Output the [x, y] coordinate of the center of the cell containing the given text.  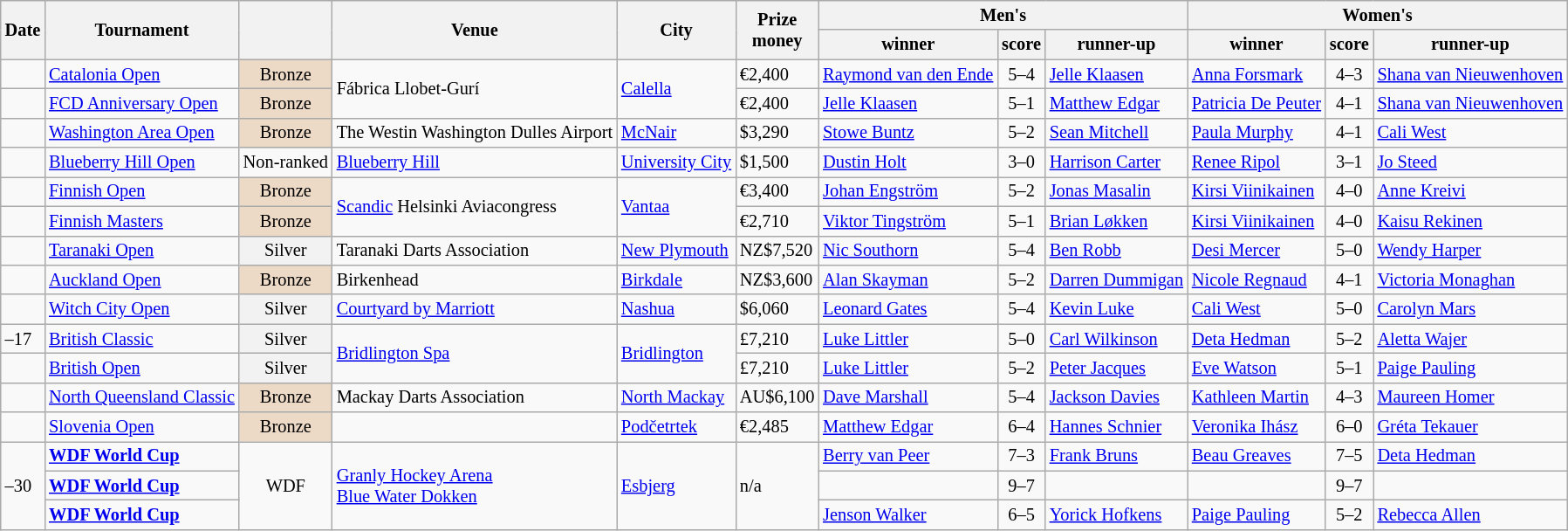
The Westin Washington Dulles Airport [475, 133]
Slovenia Open [141, 427]
Harrison Carter [1117, 162]
Venue [475, 30]
Finnish Masters [141, 221]
3–1 [1349, 162]
Tournament [141, 30]
Nic Southorn [907, 251]
Darren Dummigan [1117, 279]
Hannes Schnier [1117, 427]
Bridlington Spa [475, 353]
Viktor Tingström [907, 221]
Washington Area Open [141, 133]
FCD Anniversary Open [141, 103]
Stowe Buntz [907, 133]
University City [676, 162]
€3,400 [777, 191]
Anna Forsmark [1256, 74]
$3,290 [777, 133]
Jenson Walker [907, 514]
McNair [676, 133]
6–0 [1349, 427]
North Mackay [676, 397]
Brian Løkken [1117, 221]
Ben Robb [1117, 251]
Eve Watson [1256, 368]
Birkenhead [475, 279]
6–4 [1021, 427]
New Plymouth [676, 251]
Carolyn Mars [1471, 309]
Mackay Darts Association [475, 397]
Rebecca Allen [1471, 514]
Jonas Masalin [1117, 191]
Kathleen Martin [1256, 397]
Birkdale [676, 279]
Catalonia Open [141, 74]
Yorick Hofkens [1117, 514]
Johan Engström [907, 191]
Prizemoney [777, 30]
Kevin Luke [1117, 309]
$6,060 [777, 309]
7–3 [1021, 456]
NZ$3,600 [777, 279]
North Queensland Classic [141, 397]
Wendy Harper [1471, 251]
Calella [676, 89]
Blueberry Hill Open [141, 162]
Jo Steed [1471, 162]
–30 [23, 486]
Men's [1003, 15]
Anne Kreivi [1471, 191]
Sean Mitchell [1117, 133]
Granly Hockey ArenaBlue Water Dokken [475, 486]
Podčetrtek [676, 427]
Alan Skayman [907, 279]
WDF [286, 486]
Desi Mercer [1256, 251]
€2,485 [777, 427]
City [676, 30]
Blueberry Hill [475, 162]
Aletta Wajer [1471, 339]
NZ$7,520 [777, 251]
Dustin Holt [907, 162]
Witch City Open [141, 309]
Carl Wilkinson [1117, 339]
Taranaki Darts Association [475, 251]
Auckland Open [141, 279]
Raymond van den Ende [907, 74]
Nashua [676, 309]
Victoria Monaghan [1471, 279]
Nicole Regnaud [1256, 279]
Scandic Helsinki Aviacongress [475, 206]
6–5 [1021, 514]
Vantaa [676, 206]
Date [23, 30]
Patricia De Peuter [1256, 103]
Non-ranked [286, 162]
Courtyard by Marriott [475, 309]
$1,500 [777, 162]
AU$6,100 [777, 397]
Fábrica Llobet-Gurí [475, 89]
Frank Bruns [1117, 456]
British Open [141, 368]
Women's [1377, 15]
Paula Murphy [1256, 133]
Finnish Open [141, 191]
Renee Ripol [1256, 162]
Jackson Davies [1117, 397]
Taranaki Open [141, 251]
€2,710 [777, 221]
Gréta Tekauer [1471, 427]
Esbjerg [676, 486]
Kaisu Rekinen [1471, 221]
Bridlington [676, 353]
3–0 [1021, 162]
n/a [777, 486]
–17 [23, 339]
Veronika Ihász [1256, 427]
Dave Marshall [907, 397]
British Classic [141, 339]
Beau Greaves [1256, 456]
7–5 [1349, 456]
Peter Jacques [1117, 368]
Maureen Homer [1471, 397]
Leonard Gates [907, 309]
Berry van Peer [907, 456]
